Return the (X, Y) coordinate for the center point of the cell that contains the specified text.  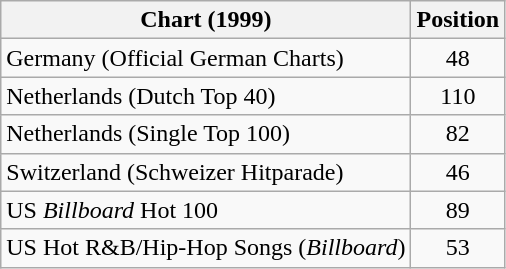
89 (458, 210)
48 (458, 58)
82 (458, 134)
53 (458, 248)
Netherlands (Dutch Top 40) (206, 96)
US Billboard Hot 100 (206, 210)
46 (458, 172)
110 (458, 96)
Netherlands (Single Top 100) (206, 134)
Germany (Official German Charts) (206, 58)
Chart (1999) (206, 20)
Switzerland (Schweizer Hitparade) (206, 172)
US Hot R&B/Hip-Hop Songs (Billboard) (206, 248)
Position (458, 20)
